For the text-containing cell, return its midpoint in (x, y) coordinate format. 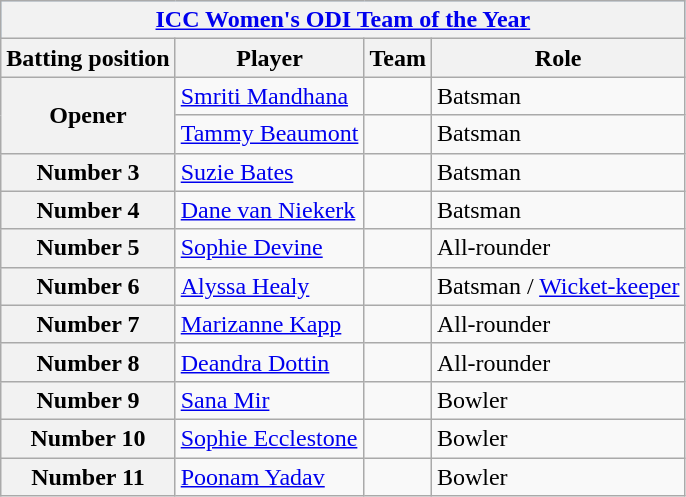
Smriti Mandhana (270, 96)
Number 5 (88, 248)
Role (558, 58)
Batsman / Wicket-keeper (558, 286)
Number 9 (88, 400)
Team (398, 58)
Tammy Beaumont (270, 134)
Alyssa Healy (270, 286)
Marizanne Kapp (270, 324)
Player (270, 58)
Number 7 (88, 324)
Sophie Devine (270, 248)
Number 6 (88, 286)
Batting position (88, 58)
Poonam Yadav (270, 477)
Number 3 (88, 172)
Suzie Bates (270, 172)
Number 10 (88, 438)
Sana Mir (270, 400)
Deandra Dottin (270, 362)
Number 11 (88, 477)
Dane van Niekerk (270, 210)
Opener (88, 115)
Number 8 (88, 362)
ICC Women's ODI Team of the Year (343, 20)
Sophie Ecclestone (270, 438)
Number 4 (88, 210)
